Locate the cell with the specified text and output its [x, y] center coordinate. 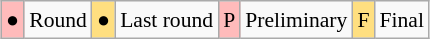
Last round [166, 20]
Round [58, 20]
Preliminary [296, 20]
Final [402, 20]
F [363, 20]
P [229, 20]
